Pinpoint the cell where the given text exists, returning its [x, y] midpoint coordinate. 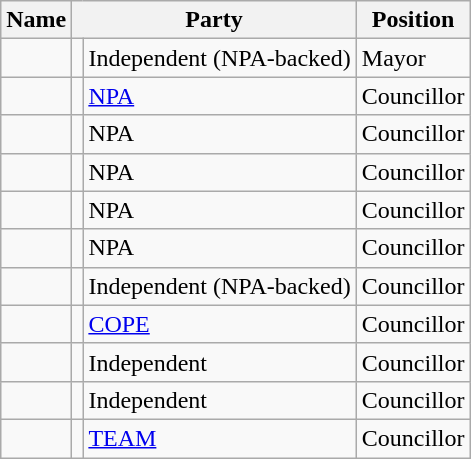
COPE [220, 324]
Mayor [413, 58]
TEAM [220, 438]
Party [214, 20]
Name [36, 20]
Position [413, 20]
